Output the (x, y) coordinate of the center of the cell containing the given text.  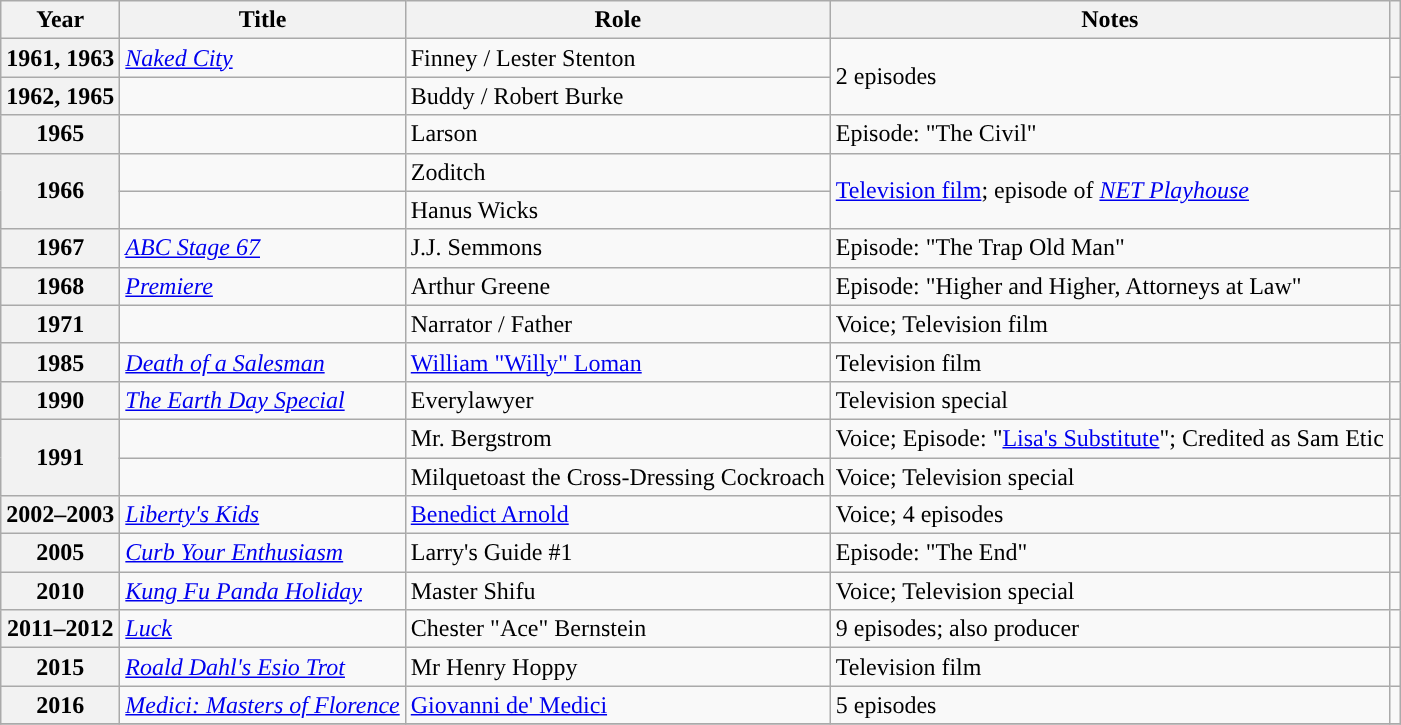
Episode: "The End" (1110, 553)
Narrator / Father (618, 324)
1967 (60, 248)
Premiere (262, 286)
2 episodes (1110, 77)
1968 (60, 286)
J.J. Semmons (618, 248)
Liberty's Kids (262, 515)
Hanus Wicks (618, 210)
Episode: "Higher and Higher, Attorneys at Law" (1110, 286)
Larry's Guide #1 (618, 553)
Master Shifu (618, 591)
Larson (618, 134)
2002–2003 (60, 515)
The Earth Day Special (262, 400)
Buddy / Robert Burke (618, 96)
2005 (60, 553)
Voice; Television film (1110, 324)
1971 (60, 324)
Arthur Greene (618, 286)
2010 (60, 591)
1961, 1963 (60, 58)
Role (618, 20)
Milquetoast the Cross-Dressing Cockroach (618, 477)
Roald Dahl's Esio Trot (262, 667)
Chester "Ace" Bernstein (618, 629)
Television special (1110, 400)
5 episodes (1110, 705)
1990 (60, 400)
Giovanni de' Medici (618, 705)
Finney / Lester Stenton (618, 58)
Kung Fu Panda Holiday (262, 591)
Benedict Arnold (618, 515)
Medici: Masters of Florence (262, 705)
Year (60, 20)
Title (262, 20)
9 episodes; also producer (1110, 629)
Death of a Salesman (262, 362)
1966 (60, 191)
Mr. Bergstrom (618, 438)
Luck (262, 629)
Voice; Episode: "Lisa's Substitute"; Credited as Sam Etic (1110, 438)
Notes (1110, 20)
William "Willy" Loman (618, 362)
1962, 1965 (60, 96)
Mr Henry Hoppy (618, 667)
Voice; 4 episodes (1110, 515)
Episode: "The Civil" (1110, 134)
1991 (60, 457)
Episode: "The Trap Old Man" (1110, 248)
2015 (60, 667)
2011–2012 (60, 629)
ABC Stage 67 (262, 248)
1985 (60, 362)
2016 (60, 705)
Everylawyer (618, 400)
1965 (60, 134)
Curb Your Enthusiasm (262, 553)
Television film; episode of NET Playhouse (1110, 191)
Zoditch (618, 172)
Naked City (262, 58)
